Provide the [X, Y] coordinate of the cell's center where the given text is located.  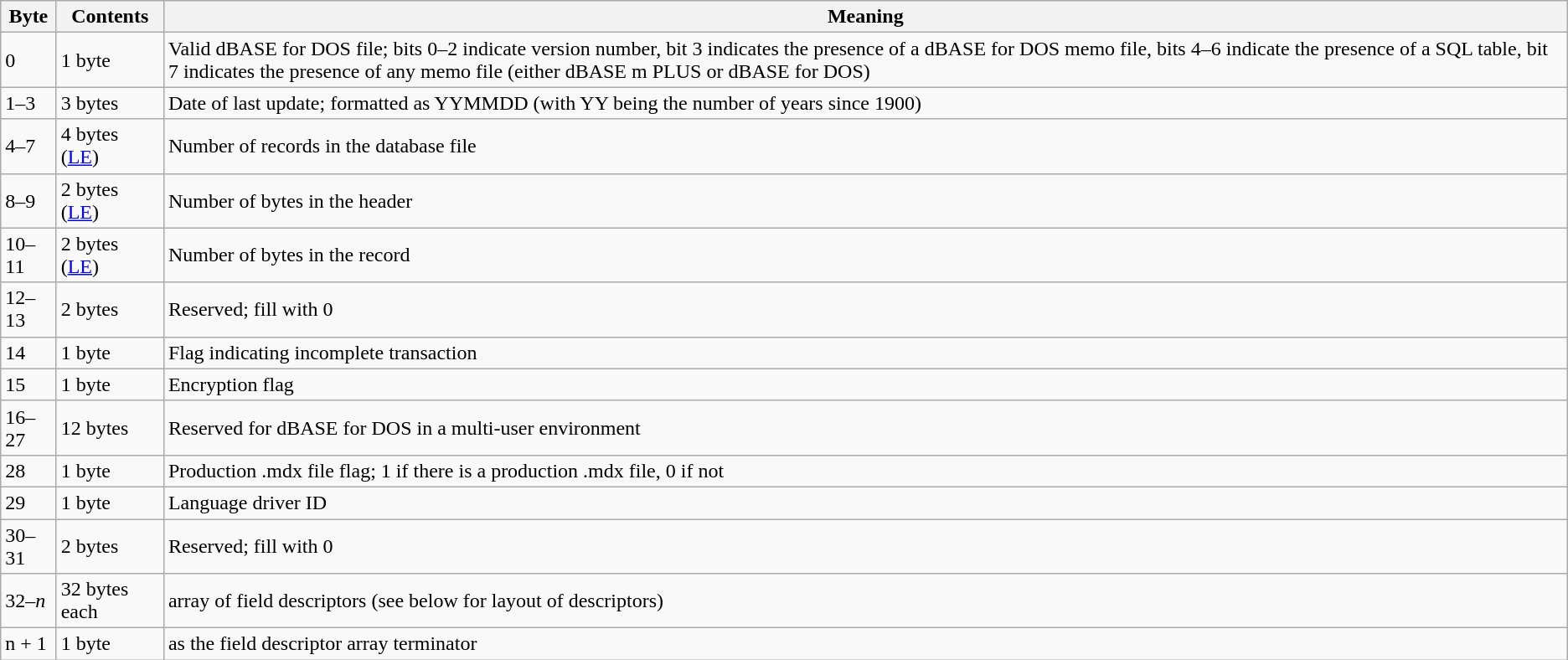
1–3 [28, 103]
Meaning [865, 17]
15 [28, 384]
Reserved for dBASE for DOS in a multi-user environment [865, 427]
10–11 [28, 255]
14 [28, 353]
n + 1 [28, 644]
16–27 [28, 427]
Contents [110, 17]
Language driver ID [865, 503]
Date of last update; formatted as YYMMDD (with YY being the number of years since 1900) [865, 103]
30–31 [28, 546]
3 bytes [110, 103]
Number of bytes in the record [865, 255]
Byte [28, 17]
0 [28, 60]
29 [28, 503]
Production .mdx file flag; 1 if there is a production .mdx file, 0 if not [865, 471]
28 [28, 471]
Encryption flag [865, 384]
32 bytes each [110, 601]
4 bytes (LE) [110, 146]
Flag indicating incomplete transaction [865, 353]
32–n [28, 601]
12–13 [28, 310]
4–7 [28, 146]
array of field descriptors (see below for layout of descriptors) [865, 601]
as the field descriptor array terminator [865, 644]
Number of records in the database file [865, 146]
8–9 [28, 201]
12 bytes [110, 427]
Number of bytes in the header [865, 201]
